Return [X, Y] of the center of cell containing provided text 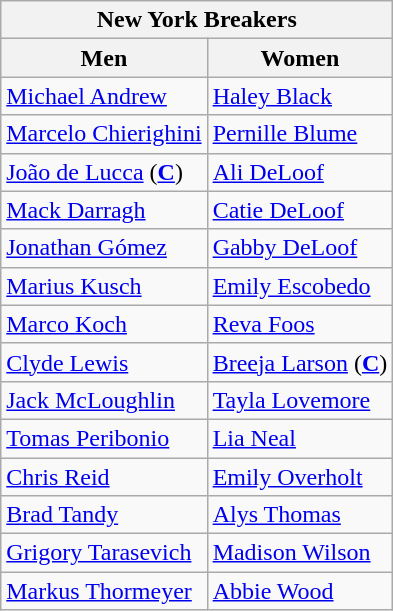
Tayla Lovemore [300, 400]
Reva Foos [300, 324]
Ali DeLoof [300, 172]
Chris Reid [104, 477]
Michael Andrew [104, 96]
Alys Thomas [300, 515]
Women [300, 58]
Gabby DeLoof [300, 248]
Emily Escobedo [300, 286]
Pernille Blume [300, 134]
Marius Kusch [104, 286]
Madison Wilson [300, 553]
Marco Koch [104, 324]
Emily Overholt [300, 477]
Men [104, 58]
João de Lucca (C) [104, 172]
Haley Black [300, 96]
Markus Thormeyer [104, 591]
New York Breakers [197, 20]
Jack McLoughlin [104, 400]
Lia Neal [300, 438]
Brad Tandy [104, 515]
Mack Darragh [104, 210]
Tomas Peribonio [104, 438]
Breeja Larson (C) [300, 362]
Grigory Tarasevich [104, 553]
Abbie Wood [300, 591]
Marcelo Chierighini [104, 134]
Jonathan Gómez [104, 248]
Clyde Lewis [104, 362]
Catie DeLoof [300, 210]
